Return (X, Y) of the center of cell containing provided text 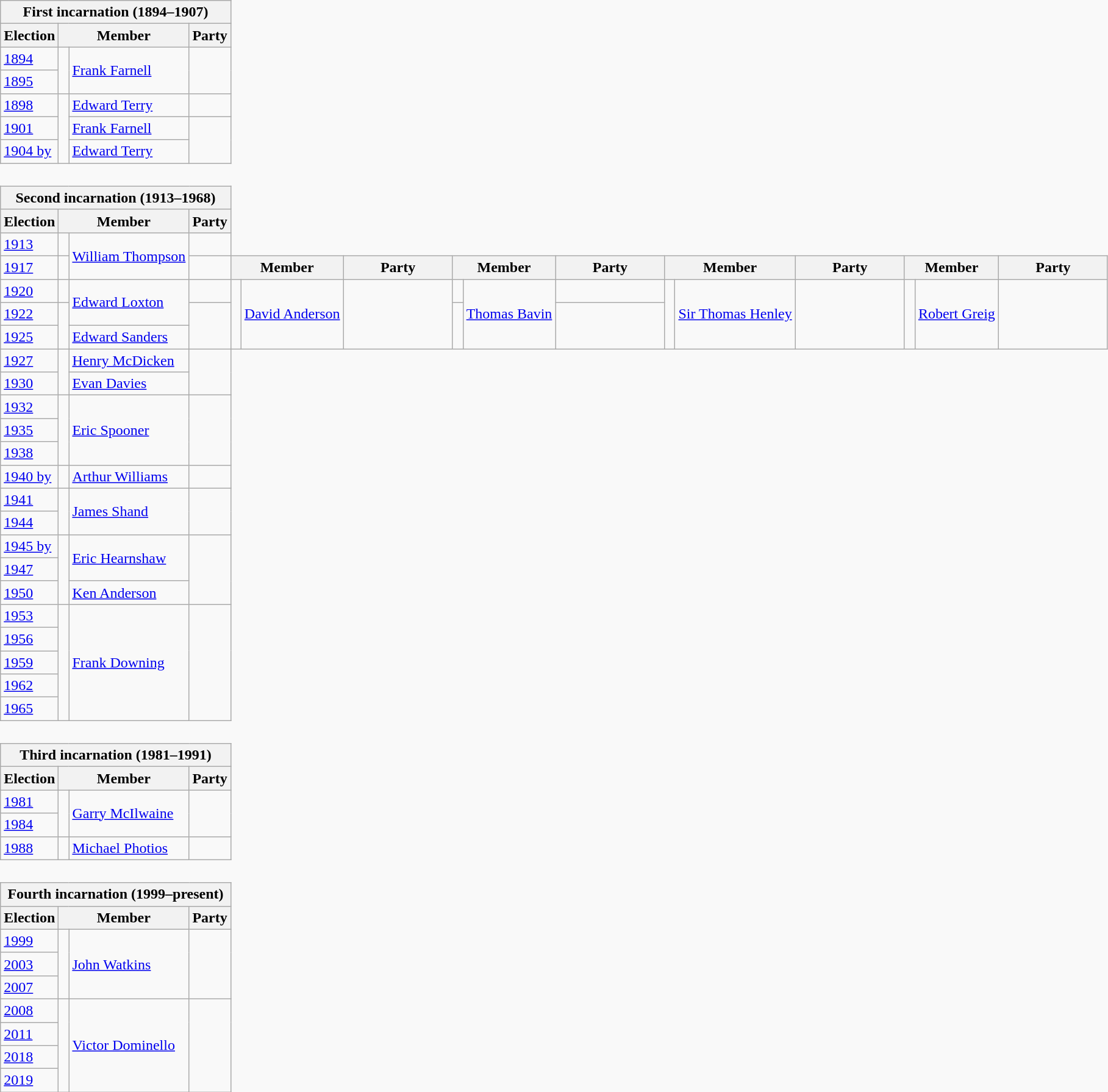
Robert Greig (956, 314)
1894 (29, 59)
1988 (29, 848)
Henry McDicken (129, 361)
Eric Spooner (129, 430)
1913 (29, 244)
Fourth incarnation (1999–present) (116, 894)
1904 by (29, 151)
Edward Loxton (129, 303)
Thomas Bavin (509, 314)
1917 (29, 267)
1944 (29, 523)
1922 (29, 314)
Michael Photios (129, 848)
1981 (29, 802)
Sir Thomas Henley (735, 314)
2007 (29, 987)
James Shand (129, 511)
1999 (29, 941)
1941 (29, 500)
1947 (29, 569)
2018 (29, 1057)
Second incarnation (1913–1968) (116, 198)
1920 (29, 291)
Third incarnation (1981–1991) (116, 755)
1945 by (29, 546)
1927 (29, 361)
1932 (29, 407)
2019 (29, 1080)
Evan Davies (129, 384)
Frank Downing (129, 662)
Ken Anderson (129, 592)
1930 (29, 384)
1925 (29, 337)
John Watkins (129, 964)
2011 (29, 1034)
David Anderson (292, 314)
1938 (29, 453)
Arthur Williams (129, 476)
William Thompson (129, 256)
Eric Hearnshaw (129, 558)
2003 (29, 964)
1898 (29, 105)
1965 (29, 709)
1935 (29, 430)
1959 (29, 662)
1962 (29, 686)
1895 (29, 82)
1901 (29, 128)
1953 (29, 616)
1984 (29, 825)
1940 by (29, 476)
Garry McIlwaine (129, 813)
Victor Dominello (129, 1045)
Edward Sanders (129, 337)
1956 (29, 639)
2008 (29, 1010)
1950 (29, 592)
First incarnation (1894–1907) (116, 12)
